Pinpoint the cell where the given text exists, returning its (x, y) midpoint coordinate. 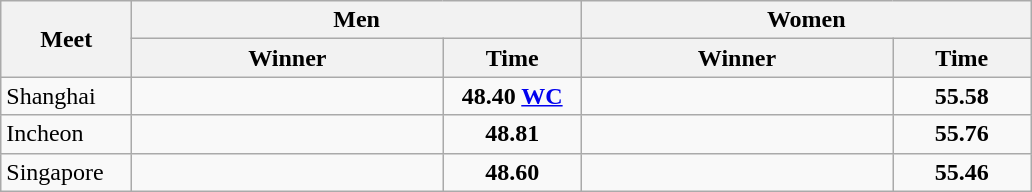
Women (806, 20)
48.60 (512, 172)
Men (357, 20)
48.40 WC (512, 96)
Singapore (66, 172)
Meet (66, 39)
Shanghai (66, 96)
55.76 (962, 134)
55.46 (962, 172)
48.81 (512, 134)
55.58 (962, 96)
Incheon (66, 134)
